Locate the cell with the specified text and output its (X, Y) center coordinate. 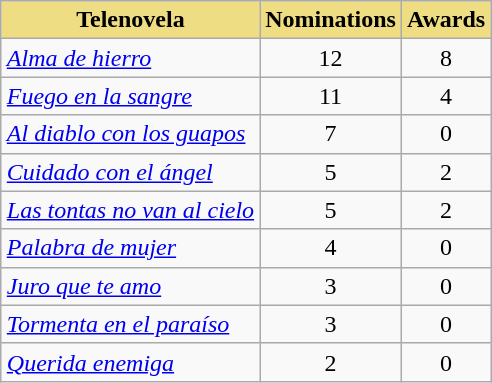
Querida enemiga (130, 362)
Nominations (331, 20)
Juro que te amo (130, 286)
Fuego en la sangre (130, 96)
Palabra de mujer (130, 248)
Alma de hierro (130, 58)
Tormenta en el paraíso (130, 324)
12 (331, 58)
7 (331, 134)
Cuidado con el ángel (130, 172)
11 (331, 96)
Awards (446, 20)
Telenovela (130, 20)
Las tontas no van al cielo (130, 210)
8 (446, 58)
Al diablo con los guapos (130, 134)
